Search for the cell housing the specified text and yield its (x, y) center coordinate. 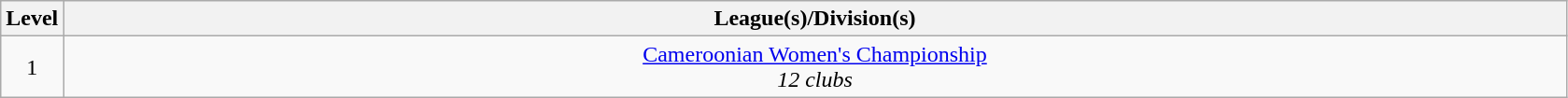
1 (32, 67)
League(s)/Division(s) (814, 19)
Cameroonian Women's Championship12 clubs (814, 67)
Level (32, 19)
